Scan for the cell matching the given text and deliver its (x, y) coordinate at center. 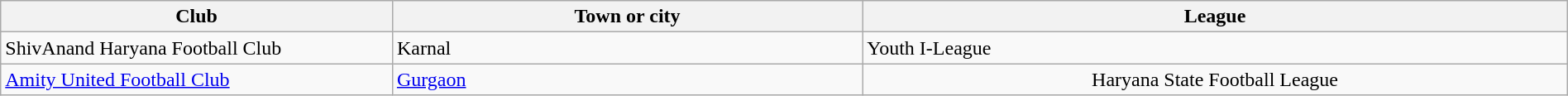
League (1216, 17)
Karnal (627, 48)
Club (197, 17)
Amity United Football Club (197, 79)
Youth I-League (1216, 48)
Haryana State Football League (1216, 79)
Town or city (627, 17)
ShivAnand Haryana Football Club (197, 48)
Gurgaon (627, 79)
